Locate the cell with the specified text and output its (X, Y) center coordinate. 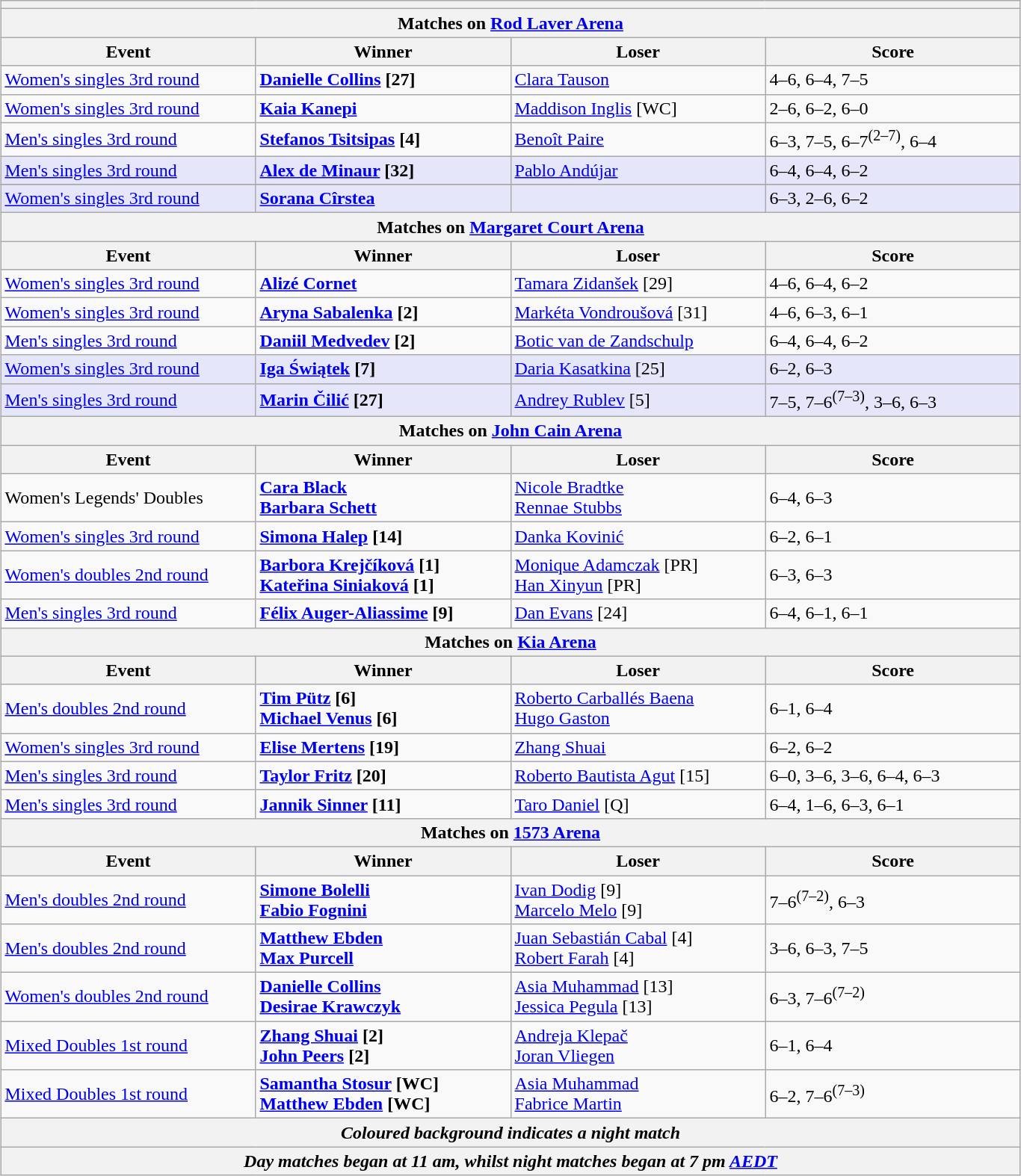
Matches on John Cain Arena (510, 431)
6–3, 7–5, 6–7(2–7), 6–4 (892, 139)
6–3, 2–6, 6–2 (892, 199)
Stefanos Tsitsipas [4] (383, 139)
Dan Evans [24] (638, 613)
Pablo Andújar (638, 170)
Taylor Fritz [20] (383, 776)
Botic van de Zandschulp (638, 341)
4–6, 6–4, 6–2 (892, 284)
Cara Black Barbara Schett (383, 498)
6–0, 3–6, 3–6, 6–4, 6–3 (892, 776)
Matches on Kia Arena (510, 642)
2–6, 6–2, 6–0 (892, 108)
Andreja Klepač Joran Vliegen (638, 1046)
Coloured background indicates a night match (510, 1133)
Taro Daniel [Q] (638, 804)
7–5, 7–6(7–3), 3–6, 6–3 (892, 400)
Jannik Sinner [11] (383, 804)
Danielle Collins [27] (383, 80)
Alizé Cornet (383, 284)
Simona Halep [14] (383, 536)
Zhang Shuai [2] John Peers [2] (383, 1046)
Simone Bolelli Fabio Fognini (383, 900)
Danielle Collins Desirae Krawczyk (383, 997)
Benoît Paire (638, 139)
Roberto Carballés Baena Hugo Gaston (638, 708)
Markéta Vondroušová [31] (638, 312)
Daria Kasatkina [25] (638, 369)
6–2, 7–6(7–3) (892, 1094)
Kaia Kanepi (383, 108)
Aryna Sabalenka [2] (383, 312)
Matches on Margaret Court Arena (510, 227)
3–6, 6–3, 7–5 (892, 949)
Félix Auger-Aliassime [9] (383, 613)
4–6, 6–4, 7–5 (892, 80)
Sorana Cîrstea (383, 199)
6–4, 6–1, 6–1 (892, 613)
6–2, 6–2 (892, 747)
Roberto Bautista Agut [15] (638, 776)
Daniil Medvedev [2] (383, 341)
Asia Muhammad Fabrice Martin (638, 1094)
6–2, 6–3 (892, 369)
Iga Świątek [7] (383, 369)
4–6, 6–3, 6–1 (892, 312)
Tamara Zidanšek [29] (638, 284)
Nicole Bradtke Rennae Stubbs (638, 498)
Clara Tauson (638, 80)
Maddison Inglis [WC] (638, 108)
Asia Muhammad [13] Jessica Pegula [13] (638, 997)
Matches on Rod Laver Arena (510, 23)
Danka Kovinić (638, 536)
Juan Sebastián Cabal [4] Robert Farah [4] (638, 949)
Elise Mertens [19] (383, 747)
6–4, 6–3 (892, 498)
Marin Čilić [27] (383, 400)
Women's Legends' Doubles (129, 498)
6–2, 6–1 (892, 536)
6–3, 7–6(7–2) (892, 997)
Matches on 1573 Arena (510, 832)
Samantha Stosur [WC] Matthew Ebden [WC] (383, 1094)
Tim Pütz [6] Michael Venus [6] (383, 708)
Ivan Dodig [9] Marcelo Melo [9] (638, 900)
Zhang Shuai (638, 747)
Andrey Rublev [5] (638, 400)
Day matches began at 11 am, whilst night matches began at 7 pm AEDT (510, 1161)
Barbora Krejčíková [1] Kateřina Siniaková [1] (383, 575)
Matthew Ebden Max Purcell (383, 949)
7–6(7–2), 6–3 (892, 900)
6–3, 6–3 (892, 575)
Monique Adamczak [PR] Han Xinyun [PR] (638, 575)
Alex de Minaur [32] (383, 170)
6–4, 1–6, 6–3, 6–1 (892, 804)
